Search for the cell housing the specified text and yield its [X, Y] center coordinate. 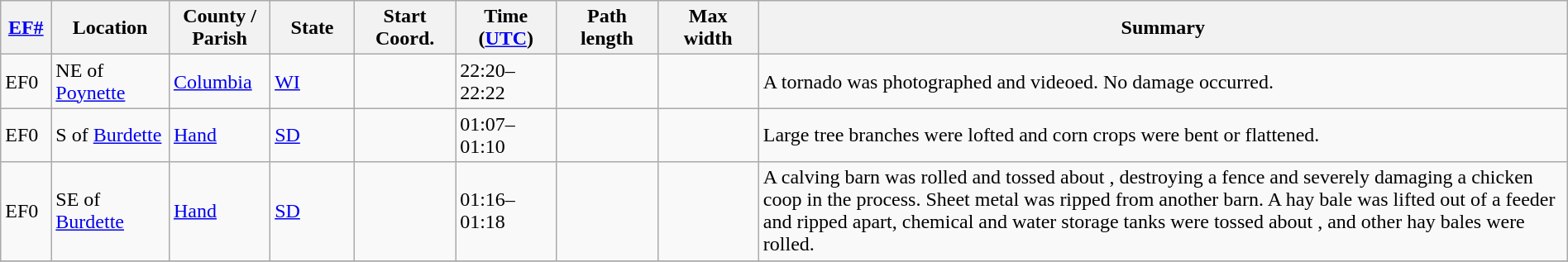
Large tree branches were lofted and corn crops were bent or flattened. [1163, 136]
Location [111, 28]
22:20–22:22 [506, 81]
Start Coord. [404, 28]
01:07–01:10 [506, 136]
Time (UTC) [506, 28]
Max width [708, 28]
WI [313, 81]
01:16–01:18 [506, 212]
S of Burdette [111, 136]
NE of Poynette [111, 81]
Summary [1163, 28]
County / Parish [219, 28]
Columbia [219, 81]
A tornado was photographed and videoed. No damage occurred. [1163, 81]
Path length [607, 28]
SE of Burdette [111, 212]
EF# [26, 28]
State [313, 28]
